Extract the (x, y) coordinate from the center of the cell holding the provided text.  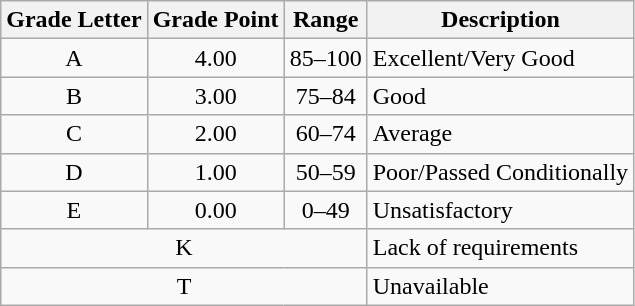
Average (500, 134)
Unavailable (500, 286)
75–84 (326, 96)
Range (326, 20)
2.00 (216, 134)
Unsatisfactory (500, 210)
Grade Letter (74, 20)
4.00 (216, 58)
D (74, 172)
A (74, 58)
Lack of requirements (500, 248)
85–100 (326, 58)
50–59 (326, 172)
Description (500, 20)
Good (500, 96)
C (74, 134)
60–74 (326, 134)
1.00 (216, 172)
0.00 (216, 210)
Grade Point (216, 20)
3.00 (216, 96)
K (184, 248)
Excellent/Very Good (500, 58)
T (184, 286)
Poor/Passed Conditionally (500, 172)
B (74, 96)
E (74, 210)
0–49 (326, 210)
